Extract the [x, y] coordinate from the center of the cell holding the provided text.  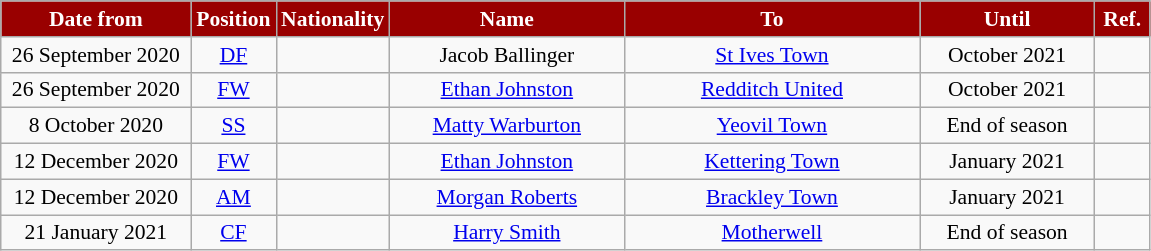
Redditch United [772, 90]
Brackley Town [772, 197]
Harry Smith [506, 233]
Kettering Town [772, 162]
Position [234, 19]
21 January 2021 [96, 233]
SS [234, 126]
To [772, 19]
CF [234, 233]
Date from [96, 19]
8 October 2020 [96, 126]
DF [234, 55]
Ref. [1122, 19]
Morgan Roberts [506, 197]
Matty Warburton [506, 126]
Jacob Ballinger [506, 55]
Motherwell [772, 233]
Name [506, 19]
AM [234, 197]
St Ives Town [772, 55]
Nationality [332, 19]
Yeovil Town [772, 126]
Until [1008, 19]
